Search for the cell housing the specified text and yield its [X, Y] center coordinate. 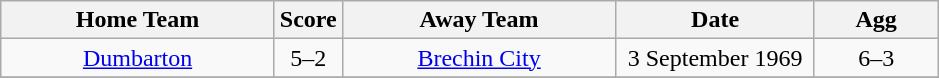
5–2 [308, 58]
Away Team [479, 20]
Date [716, 20]
Dumbarton [138, 58]
Brechin City [479, 58]
3 September 1969 [716, 58]
Home Team [138, 20]
Agg [876, 20]
6–3 [876, 58]
Score [308, 20]
